For the text-containing cell, return its midpoint in [X, Y] coordinate format. 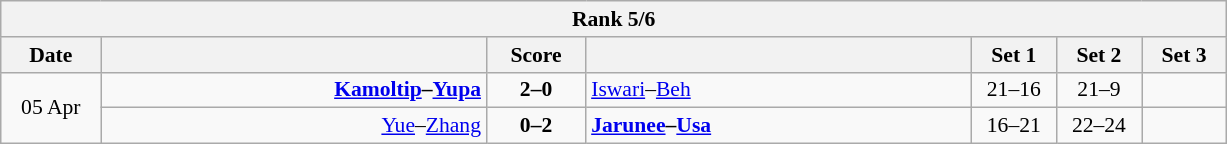
Set 1 [1014, 55]
Rank 5/6 [614, 19]
16–21 [1014, 126]
Date [51, 55]
Set 3 [1184, 55]
21–9 [1098, 90]
21–16 [1014, 90]
05 Apr [51, 108]
2–0 [536, 90]
Set 2 [1098, 55]
Iswari–Beh [778, 90]
Kamoltip–Yupa [294, 90]
Jarunee–Usa [778, 126]
Score [536, 55]
Yue–Zhang [294, 126]
22–24 [1098, 126]
0–2 [536, 126]
